Return (x, y) of the center of cell containing provided text 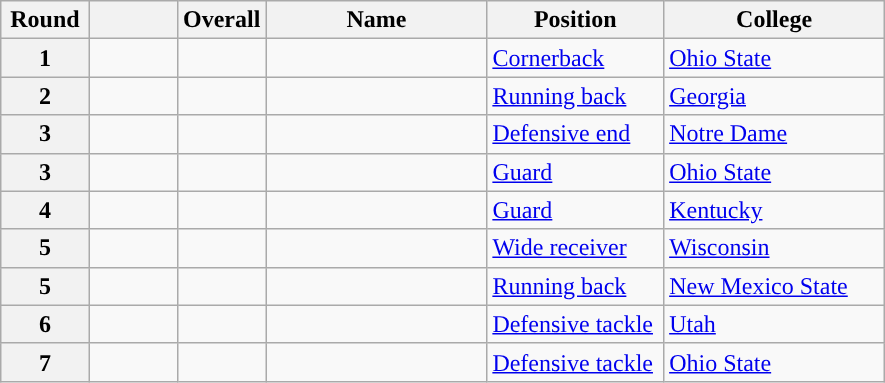
Notre Dame (774, 134)
Utah (774, 324)
Name (376, 20)
6 (45, 324)
Defensive end (576, 134)
College (774, 20)
1 (45, 58)
4 (45, 210)
2 (45, 96)
New Mexico State (774, 286)
Wisconsin (774, 248)
Georgia (774, 96)
Wide receiver (576, 248)
7 (45, 362)
Overall (222, 20)
Kentucky (774, 210)
Position (576, 20)
Cornerback (576, 58)
Round (45, 20)
